Locate the cell with the specified text and output its [X, Y] center coordinate. 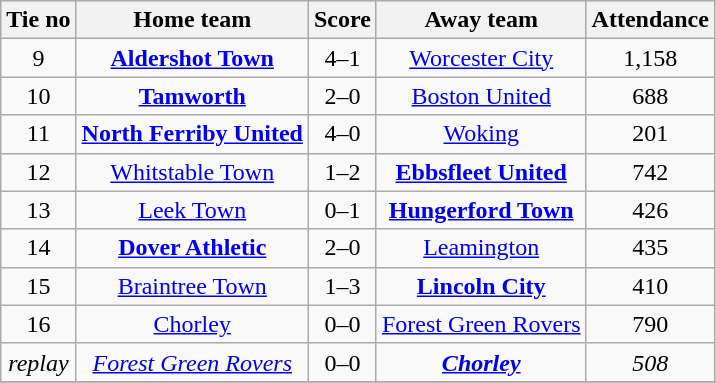
replay [38, 362]
Tamworth [192, 96]
Worcester City [481, 58]
Hungerford Town [481, 210]
1,158 [650, 58]
15 [38, 286]
16 [38, 324]
1–3 [342, 286]
410 [650, 286]
426 [650, 210]
Whitstable Town [192, 172]
Away team [481, 20]
Boston United [481, 96]
0–1 [342, 210]
11 [38, 134]
Attendance [650, 20]
Braintree Town [192, 286]
Tie no [38, 20]
508 [650, 362]
742 [650, 172]
12 [38, 172]
4–1 [342, 58]
Leek Town [192, 210]
Aldershot Town [192, 58]
790 [650, 324]
Woking [481, 134]
Score [342, 20]
10 [38, 96]
Home team [192, 20]
201 [650, 134]
14 [38, 248]
9 [38, 58]
North Ferriby United [192, 134]
4–0 [342, 134]
688 [650, 96]
Dover Athletic [192, 248]
435 [650, 248]
1–2 [342, 172]
13 [38, 210]
Lincoln City [481, 286]
Leamington [481, 248]
Ebbsfleet United [481, 172]
